Output the (X, Y) coordinate of the center of the cell containing the given text.  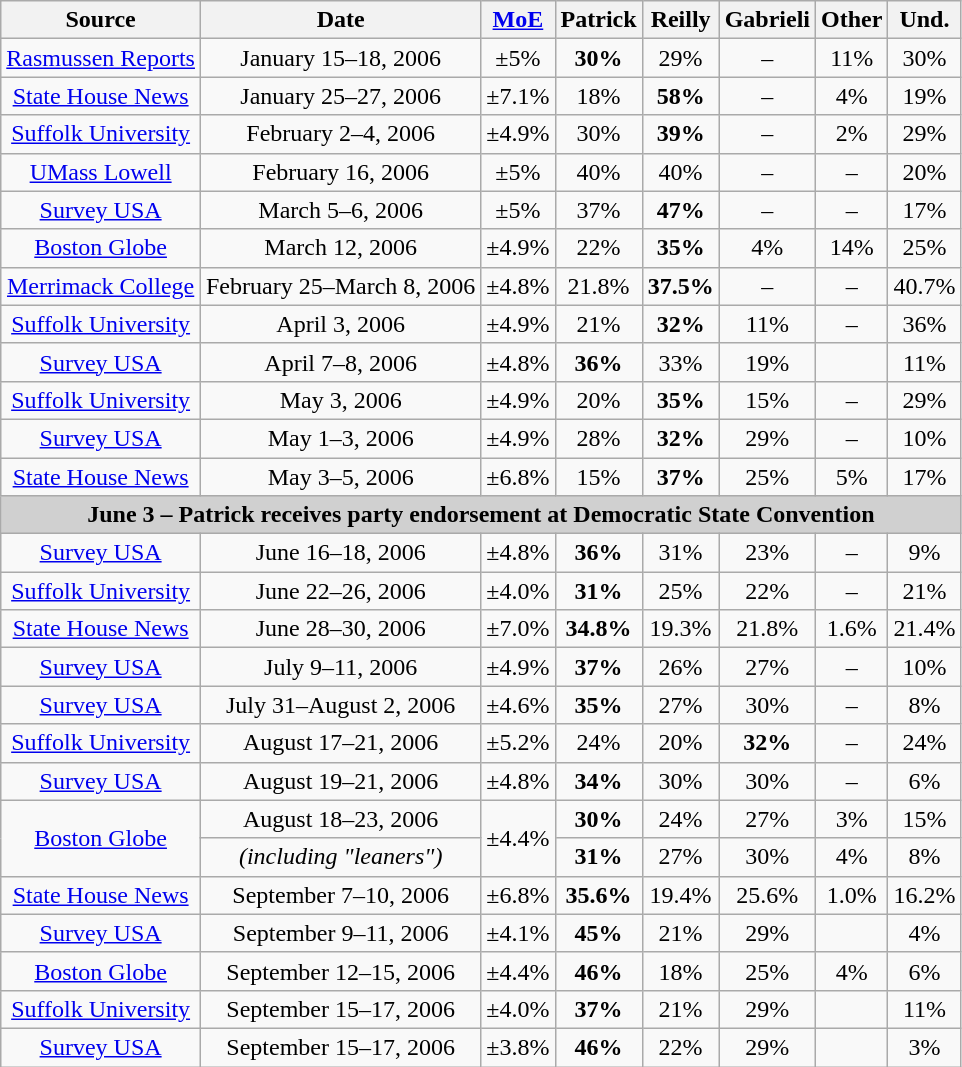
Gabrieli (767, 20)
16.2% (924, 895)
Rasmussen Reports (101, 58)
26% (680, 667)
2% (852, 134)
±7.1% (518, 96)
April 7–8, 2006 (340, 362)
May 1–3, 2006 (340, 438)
February 25–March 8, 2006 (340, 286)
34.8% (598, 629)
40.7% (924, 286)
June 22–26, 2006 (340, 591)
August 18–23, 2006 (340, 819)
±4.1% (518, 933)
February 16, 2006 (340, 172)
1.0% (852, 895)
September 9–11, 2006 (340, 933)
25.6% (767, 895)
Date (340, 20)
39% (680, 134)
±3.8% (518, 1047)
34% (598, 781)
March 5–6, 2006 (340, 210)
28% (598, 438)
July 9–11, 2006 (340, 667)
Reilly (680, 20)
58% (680, 96)
September 7–10, 2006 (340, 895)
35.6% (598, 895)
45% (598, 933)
July 31–August 2, 2006 (340, 705)
August 17–21, 2006 (340, 743)
1.6% (852, 629)
January 25–27, 2006 (340, 96)
Source (101, 20)
37.5% (680, 286)
±7.0% (518, 629)
MoE (518, 20)
5% (852, 477)
May 3–5, 2006 (340, 477)
September 12–15, 2006 (340, 971)
February 2–4, 2006 (340, 134)
January 15–18, 2006 (340, 58)
UMass Lowell (101, 172)
June 28–30, 2006 (340, 629)
June 3 – Patrick receives party endorsement at Democratic State Convention (481, 515)
21.4% (924, 629)
19.3% (680, 629)
33% (680, 362)
23% (767, 553)
14% (852, 248)
Other (852, 20)
Patrick (598, 20)
August 19–21, 2006 (340, 781)
±5.2% (518, 743)
May 3, 2006 (340, 400)
±4.6% (518, 705)
March 12, 2006 (340, 248)
(including "leaners") (340, 857)
June 16–18, 2006 (340, 553)
9% (924, 553)
Merrimack College (101, 286)
19.4% (680, 895)
Und. (924, 20)
April 3, 2006 (340, 324)
47% (680, 210)
